For the text-containing cell, return its midpoint in [X, Y] coordinate format. 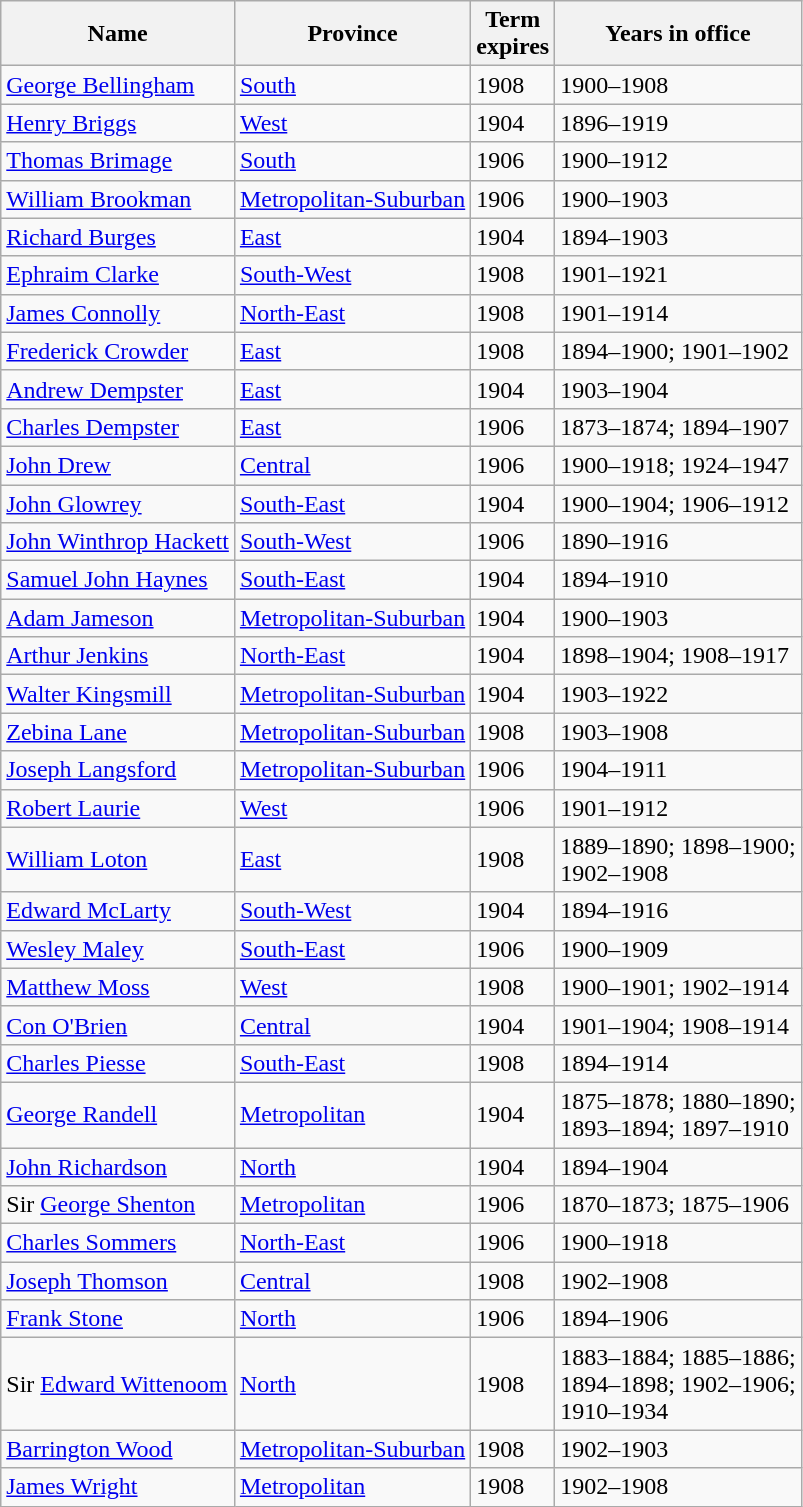
Walter Kingsmill [118, 694]
Years in office [678, 34]
1900–1912 [678, 161]
1894–1903 [678, 237]
John Richardson [118, 1167]
John Winthrop Hackett [118, 542]
William Loton [118, 860]
1900–1908 [678, 85]
Frank Stone [118, 1319]
1903–1922 [678, 694]
Sir Edward Wittenoom [118, 1384]
1894–1904 [678, 1167]
1898–1904; 1908–1917 [678, 656]
1902–1903 [678, 1449]
1903–1908 [678, 732]
1873–1874; 1894–1907 [678, 427]
1901–1921 [678, 275]
1889–1890; 1898–1900;1902–1908 [678, 860]
Edward McLarty [118, 911]
John Drew [118, 465]
Sir George Shenton [118, 1205]
1894–1910 [678, 580]
1896–1919 [678, 123]
1870–1873; 1875–1906 [678, 1205]
Zebina Lane [118, 732]
George Bellingham [118, 85]
1903–1904 [678, 389]
1883–1884; 1885–1886;1894–1898; 1902–1906;1910–1934 [678, 1384]
1875–1878; 1880–1890;1893–1894; 1897–1910 [678, 1114]
Ephraim Clarke [118, 275]
Name [118, 34]
Charles Sommers [118, 1243]
1894–1900; 1901–1902 [678, 351]
James Connolly [118, 313]
Robert Laurie [118, 808]
1894–1916 [678, 911]
1904–1911 [678, 770]
1900–1918; 1924–1947 [678, 465]
1900–1904; 1906–1912 [678, 503]
1894–1906 [678, 1319]
Charles Dempster [118, 427]
1901–1912 [678, 808]
Joseph Langsford [118, 770]
Thomas Brimage [118, 161]
1894–1914 [678, 1063]
1901–1914 [678, 313]
Barrington Wood [118, 1449]
Arthur Jenkins [118, 656]
James Wright [118, 1487]
Charles Piesse [118, 1063]
Richard Burges [118, 237]
1900–1909 [678, 949]
George Randell [118, 1114]
Wesley Maley [118, 949]
1900–1901; 1902–1914 [678, 987]
Province [352, 34]
Con O'Brien [118, 1025]
Frederick Crowder [118, 351]
John Glowrey [118, 503]
1890–1916 [678, 542]
1901–1904; 1908–1914 [678, 1025]
1900–1918 [678, 1243]
Matthew Moss [118, 987]
Andrew Dempster [118, 389]
Henry Briggs [118, 123]
Termexpires [513, 34]
Joseph Thomson [118, 1281]
Samuel John Haynes [118, 580]
Adam Jameson [118, 618]
William Brookman [118, 199]
